Extract the (X, Y) coordinate from the center of the cell holding the provided text.  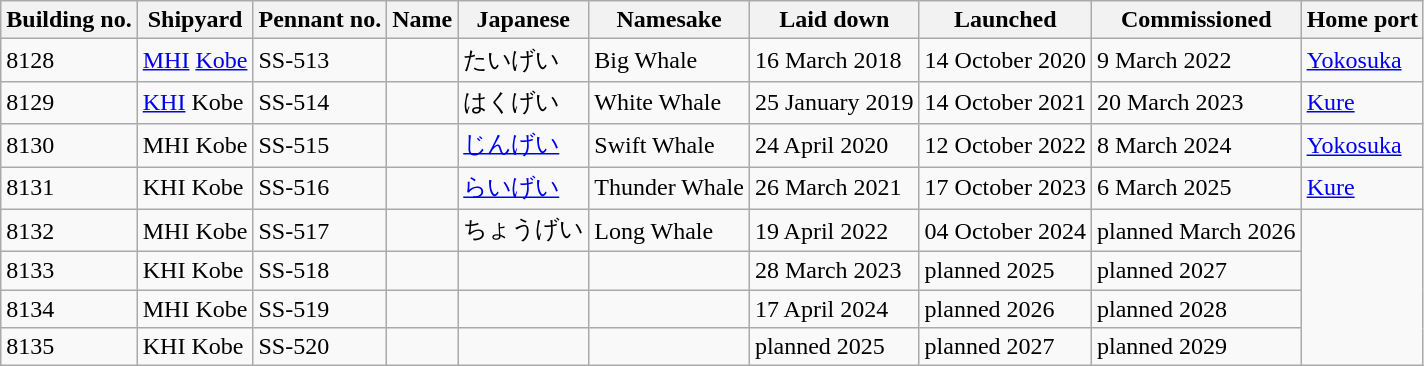
16 March 2018 (834, 60)
24 April 2020 (834, 146)
14 October 2020 (1005, 60)
17 April 2024 (834, 309)
Japanese (524, 20)
8131 (69, 188)
planned 2029 (1196, 347)
Home port (1362, 20)
Building no. (69, 20)
04 October 2024 (1005, 230)
Shipyard (195, 20)
たいげい (524, 60)
SS-516 (320, 188)
26 March 2021 (834, 188)
planned 2026 (1005, 309)
17 October 2023 (1005, 188)
20 March 2023 (1196, 102)
8133 (69, 271)
Commissioned (1196, 20)
planned March 2026 (1196, 230)
SS-519 (320, 309)
8130 (69, 146)
White Whale (670, 102)
SS-520 (320, 347)
SS-517 (320, 230)
SS-518 (320, 271)
SS-513 (320, 60)
SS-514 (320, 102)
8128 (69, 60)
Long Whale (670, 230)
Launched (1005, 20)
8129 (69, 102)
Namesake (670, 20)
planned 2028 (1196, 309)
Thunder Whale (670, 188)
Name (422, 20)
らいげい (524, 188)
Big Whale (670, 60)
12 October 2022 (1005, 146)
8135 (69, 347)
28 March 2023 (834, 271)
Swift Whale (670, 146)
Pennant no. (320, 20)
Laid down (834, 20)
6 March 2025 (1196, 188)
SS-515 (320, 146)
8134 (69, 309)
8132 (69, 230)
19 April 2022 (834, 230)
じんげい (524, 146)
9 March 2022 (1196, 60)
8 March 2024 (1196, 146)
14 October 2021 (1005, 102)
25 January 2019 (834, 102)
はくげい (524, 102)
ちょうげい (524, 230)
